Detect which cell encompasses the target text, then output its [X, Y] center coordinate. 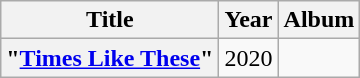
Album [319, 20]
"Times Like These" [110, 58]
Title [110, 20]
Year [248, 20]
2020 [248, 58]
